Find where the given text appears and provide that cell's center as [X, Y] coordinate. 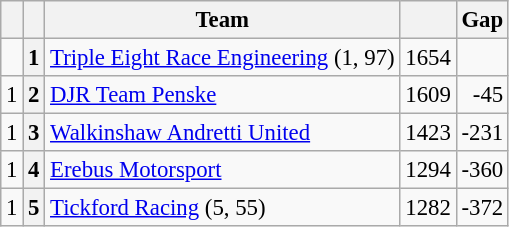
Tickford Racing (5, 55) [222, 208]
Walkinshaw Andretti United [222, 133]
-372 [482, 208]
1294 [428, 170]
Gap [482, 20]
-231 [482, 133]
Erebus Motorsport [222, 170]
4 [34, 170]
1282 [428, 208]
5 [34, 208]
Team [222, 20]
1423 [428, 133]
1654 [428, 58]
-45 [482, 95]
DJR Team Penske [222, 95]
-360 [482, 170]
Triple Eight Race Engineering (1, 97) [222, 58]
1609 [428, 95]
3 [34, 133]
2 [34, 95]
